Detect which cell encompasses the target text, then output its [x, y] center coordinate. 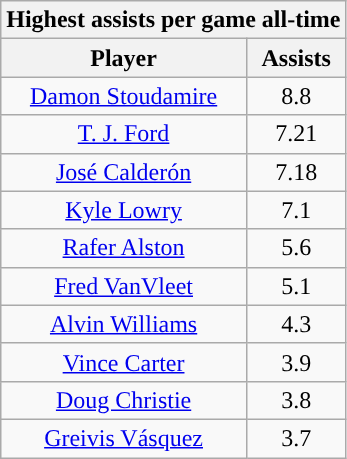
Fred VanVleet [124, 286]
8.8 [296, 96]
T. J. Ford [124, 134]
7.18 [296, 172]
Rafer Alston [124, 248]
4.3 [296, 324]
Highest assists per game all-time [174, 20]
5.1 [296, 286]
José Calderón [124, 172]
Player [124, 58]
7.21 [296, 134]
Vince Carter [124, 362]
7.1 [296, 210]
Alvin Williams [124, 324]
3.7 [296, 438]
3.9 [296, 362]
Doug Christie [124, 400]
3.8 [296, 400]
Greivis Vásquez [124, 438]
5.6 [296, 248]
Damon Stoudamire [124, 96]
Assists [296, 58]
Kyle Lowry [124, 210]
